Scan for the cell matching the given text and deliver its (x, y) coordinate at center. 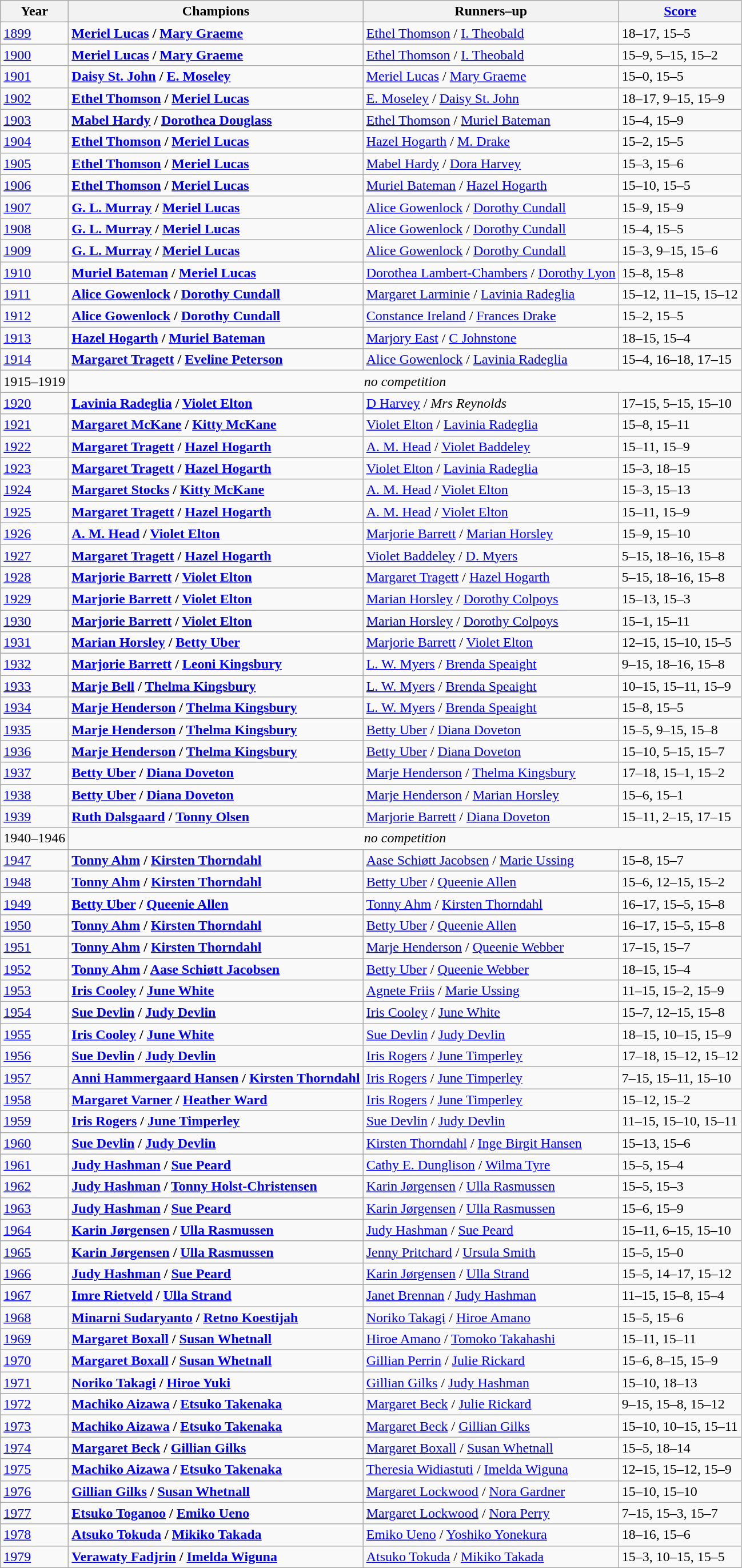
11–15, 15–10, 15–11 (680, 1121)
Betty Uber / Queenie Webber (490, 969)
1913 (34, 338)
Aase Schiøtt Jacobsen / Marie Ussing (490, 860)
15–8, 15–8 (680, 273)
1977 (34, 1513)
1961 (34, 1165)
D Harvey / Mrs Reynolds (490, 403)
15–5, 9–15, 15–8 (680, 730)
12–15, 15–10, 15–5 (680, 643)
1940–1946 (34, 838)
1932 (34, 664)
15–5, 15–0 (680, 1252)
Hazel Hogarth / Muriel Bateman (216, 338)
15–10, 15–10 (680, 1491)
Constance Ireland / Frances Drake (490, 316)
15–1, 15–11 (680, 620)
1978 (34, 1535)
17–18, 15–1, 15–2 (680, 773)
15–5, 15–6 (680, 1317)
18–16, 15–6 (680, 1535)
Marian Horsley / Betty Uber (216, 643)
1958 (34, 1100)
1948 (34, 882)
1963 (34, 1208)
Minarni Sudaryanto / Retno Koestijah (216, 1317)
15–6, 12–15, 15–2 (680, 882)
Jenny Pritchard / Ursula Smith (490, 1252)
Hazel Hogarth / M. Drake (490, 142)
1900 (34, 55)
1926 (34, 534)
1949 (34, 904)
15–4, 15–5 (680, 229)
Runners–up (490, 11)
15–5, 18–14 (680, 1448)
1937 (34, 773)
Marjorie Barrett / Leoni Kingsbury (216, 664)
15–6, 8–15, 15–9 (680, 1361)
1979 (34, 1557)
1954 (34, 1013)
A. M. Head / Violet Baddeley (490, 447)
15–5, 15–4 (680, 1165)
Verawaty Fadjrin / Imelda Wiguna (216, 1557)
1931 (34, 643)
1934 (34, 708)
1947 (34, 860)
15–3, 18–15 (680, 468)
1956 (34, 1056)
1969 (34, 1339)
Margaret Varner / Heather Ward (216, 1100)
1929 (34, 599)
15–12, 15–2 (680, 1100)
15–13, 15–3 (680, 599)
1933 (34, 686)
Gillian Gilks / Susan Whetnall (216, 1491)
1921 (34, 425)
1960 (34, 1143)
11–15, 15–2, 15–9 (680, 991)
7–15, 15–11, 15–10 (680, 1078)
1908 (34, 229)
11–15, 15–8, 15–4 (680, 1295)
15–11, 6–15, 15–10 (680, 1230)
Score (680, 11)
1904 (34, 142)
Theresia Widiastuti / Imelda Wiguna (490, 1470)
15–9, 15–9 (680, 207)
1973 (34, 1426)
1914 (34, 360)
Judy Hashman / Tonny Holst-Christensen (216, 1187)
1930 (34, 620)
Mabel Hardy / Dorothea Douglass (216, 120)
Year (34, 11)
Marje Bell / Thelma Kingsbury (216, 686)
1964 (34, 1230)
1971 (34, 1383)
15–4, 15–9 (680, 120)
15–9, 15–10 (680, 534)
1955 (34, 1034)
Noriko Takagi / Hiroe Amano (490, 1317)
Noriko Takagi / Hiroe Yuki (216, 1383)
18–15, 10–15, 15–9 (680, 1034)
15–11, 2–15, 17–15 (680, 817)
1928 (34, 577)
Margaret Lockwood / Nora Gardner (490, 1491)
Ruth Dalsgaard / Tonny Olsen (216, 817)
1972 (34, 1404)
Muriel Bateman / Meriel Lucas (216, 273)
15–3, 10–15, 15–5 (680, 1557)
1965 (34, 1252)
Ethel Thomson / Muriel Bateman (490, 120)
1939 (34, 817)
15–5, 15–3 (680, 1187)
1966 (34, 1273)
1923 (34, 468)
Etsuko Toganoo / Emiko Ueno (216, 1513)
15–13, 15–6 (680, 1143)
1910 (34, 273)
Daisy St. John / E. Moseley (216, 77)
Violet Baddeley / D. Myers (490, 555)
1976 (34, 1491)
Imre Rietveld / Ulla Strand (216, 1295)
18–17, 9–15, 15–9 (680, 98)
1974 (34, 1448)
1935 (34, 730)
1915–1919 (34, 381)
10–15, 15–11, 15–9 (680, 686)
1950 (34, 925)
15–8, 15–5 (680, 708)
1953 (34, 991)
1970 (34, 1361)
15–0, 15–5 (680, 77)
15–5, 14–17, 15–12 (680, 1273)
Champions (216, 11)
1899 (34, 33)
1920 (34, 403)
Cathy E. Dunglison / Wilma Tyre (490, 1165)
Marje Henderson / Marian Horsley (490, 795)
15–12, 11–15, 15–12 (680, 295)
E. Moseley / Daisy St. John (490, 98)
1922 (34, 447)
1924 (34, 490)
15–10, 15–5 (680, 185)
1903 (34, 120)
Dorothea Lambert-Chambers / Dorothy Lyon (490, 273)
9–15, 15–8, 15–12 (680, 1404)
17–15, 5–15, 15–10 (680, 403)
Marje Henderson / Queenie Webber (490, 947)
1907 (34, 207)
1975 (34, 1470)
Margaret Lockwood / Nora Perry (490, 1513)
Gillian Perrin / Julie Rickard (490, 1361)
15–10, 18–13 (680, 1383)
15–10, 5–15, 15–7 (680, 751)
1912 (34, 316)
1962 (34, 1187)
Marjorie Barrett / Marian Horsley (490, 534)
7–15, 15–3, 15–7 (680, 1513)
Janet Brennan / Judy Hashman (490, 1295)
15–8, 15–11 (680, 425)
15–6, 15–1 (680, 795)
1925 (34, 512)
Marjorie Barrett / Diana Doveton (490, 817)
Margaret McKane / Kitty McKane (216, 425)
15–8, 15–7 (680, 860)
Margaret Beck / Julie Rickard (490, 1404)
1967 (34, 1295)
Hiroe Amano / Tomoko Takahashi (490, 1339)
17–15, 15–7 (680, 947)
1901 (34, 77)
1968 (34, 1317)
Marjory East / C Johnstone (490, 338)
Lavinia Radeglia / Violet Elton (216, 403)
17–18, 15–12, 15–12 (680, 1056)
1906 (34, 185)
18–17, 15–5 (680, 33)
Emiko Ueno / Yoshiko Yonekura (490, 1535)
Agnete Friis / Marie Ussing (490, 991)
Karin Jørgensen / Ulla Strand (490, 1273)
Alice Gowenlock / Lavinia Radeglia (490, 360)
Gillian Gilks / Judy Hashman (490, 1383)
1911 (34, 295)
1909 (34, 250)
1902 (34, 98)
1938 (34, 795)
15–4, 16–18, 17–15 (680, 360)
Muriel Bateman / Hazel Hogarth (490, 185)
9–15, 18–16, 15–8 (680, 664)
1951 (34, 947)
1959 (34, 1121)
Kirsten Thorndahl / Inge Birgit Hansen (490, 1143)
15–3, 15–13 (680, 490)
12–15, 15–12, 15–9 (680, 1470)
1905 (34, 164)
Tonny Ahm / Aase Schiøtt Jacobsen (216, 969)
15–11, 15–11 (680, 1339)
15–3, 15–6 (680, 164)
Margaret Tragett / Eveline Peterson (216, 360)
1957 (34, 1078)
15–6, 15–9 (680, 1208)
15–9, 5–15, 15–2 (680, 55)
1952 (34, 969)
Mabel Hardy / Dora Harvey (490, 164)
1936 (34, 751)
Anni Hammergaard Hansen / Kirsten Thorndahl (216, 1078)
Margaret Stocks / Kitty McKane (216, 490)
15–7, 12–15, 15–8 (680, 1013)
15–10, 10–15, 15–11 (680, 1426)
Margaret Larminie / Lavinia Radeglia (490, 295)
15–3, 9–15, 15–6 (680, 250)
1927 (34, 555)
